Determine the (x, y) coordinate at the center of the cell enclosing the given text.  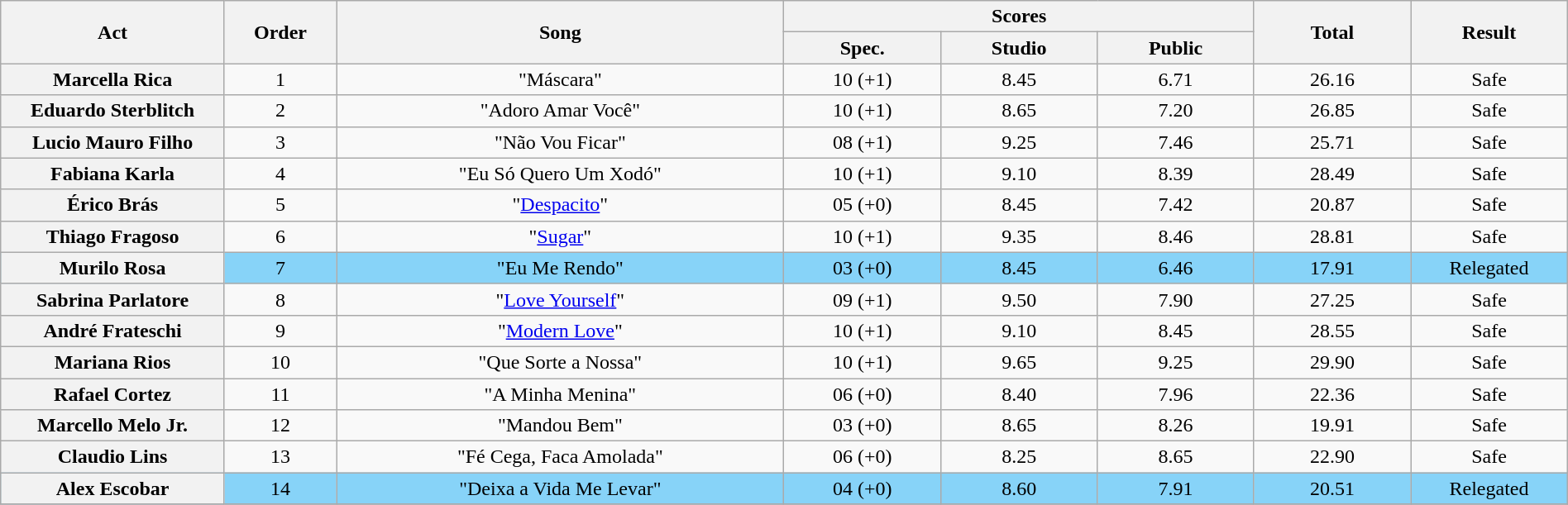
9.35 (1019, 236)
7 (280, 268)
28.49 (1331, 174)
André Frateschi (112, 331)
8 (280, 299)
04 (+0) (862, 488)
09 (+1) (862, 299)
8.60 (1019, 488)
7.90 (1176, 299)
26.16 (1331, 79)
Spec. (862, 48)
6 (280, 236)
"Mandou Bem" (561, 426)
29.90 (1331, 362)
7.20 (1176, 111)
17.91 (1331, 268)
11 (280, 394)
10 (280, 362)
"Sugar" (561, 236)
Érico Brás (112, 205)
6.46 (1176, 268)
2 (280, 111)
Order (280, 32)
7.46 (1176, 142)
28.55 (1331, 331)
26.85 (1331, 111)
Claudio Lins (112, 457)
22.90 (1331, 457)
9 (280, 331)
27.25 (1331, 299)
Alex Escobar (112, 488)
7.42 (1176, 205)
7.96 (1176, 394)
8.39 (1176, 174)
"Eu Só Quero Um Xodó" (561, 174)
Song (561, 32)
Marcella Rica (112, 79)
Fabiana Karla (112, 174)
08 (+1) (862, 142)
"Fé Cega, Faca Amolada" (561, 457)
6.71 (1176, 79)
8.25 (1019, 457)
9.50 (1019, 299)
"A Minha Menina" (561, 394)
"Que Sorte a Nossa" (561, 362)
8.40 (1019, 394)
Scores (1019, 17)
"Não Vou Ficar" (561, 142)
Marcello Melo Jr. (112, 426)
28.81 (1331, 236)
14 (280, 488)
Lucio Mauro Filho (112, 142)
"Love Yourself" (561, 299)
7.91 (1176, 488)
Act (112, 32)
25.71 (1331, 142)
13 (280, 457)
Public (1176, 48)
8.26 (1176, 426)
8.46 (1176, 236)
Mariana Rios (112, 362)
"Eu Me Rendo" (561, 268)
"Adoro Amar Você" (561, 111)
Studio (1019, 48)
"Modern Love" (561, 331)
"Despacito" (561, 205)
20.87 (1331, 205)
1 (280, 79)
Rafael Cortez (112, 394)
Result (1489, 32)
Thiago Fragoso (112, 236)
4 (280, 174)
3 (280, 142)
9.65 (1019, 362)
22.36 (1331, 394)
Sabrina Parlatore (112, 299)
Total (1331, 32)
20.51 (1331, 488)
05 (+0) (862, 205)
12 (280, 426)
"Máscara" (561, 79)
5 (280, 205)
Murilo Rosa (112, 268)
"Deixa a Vida Me Levar" (561, 488)
19.91 (1331, 426)
Eduardo Sterblitch (112, 111)
